Search for the cell housing the specified text and yield its [x, y] center coordinate. 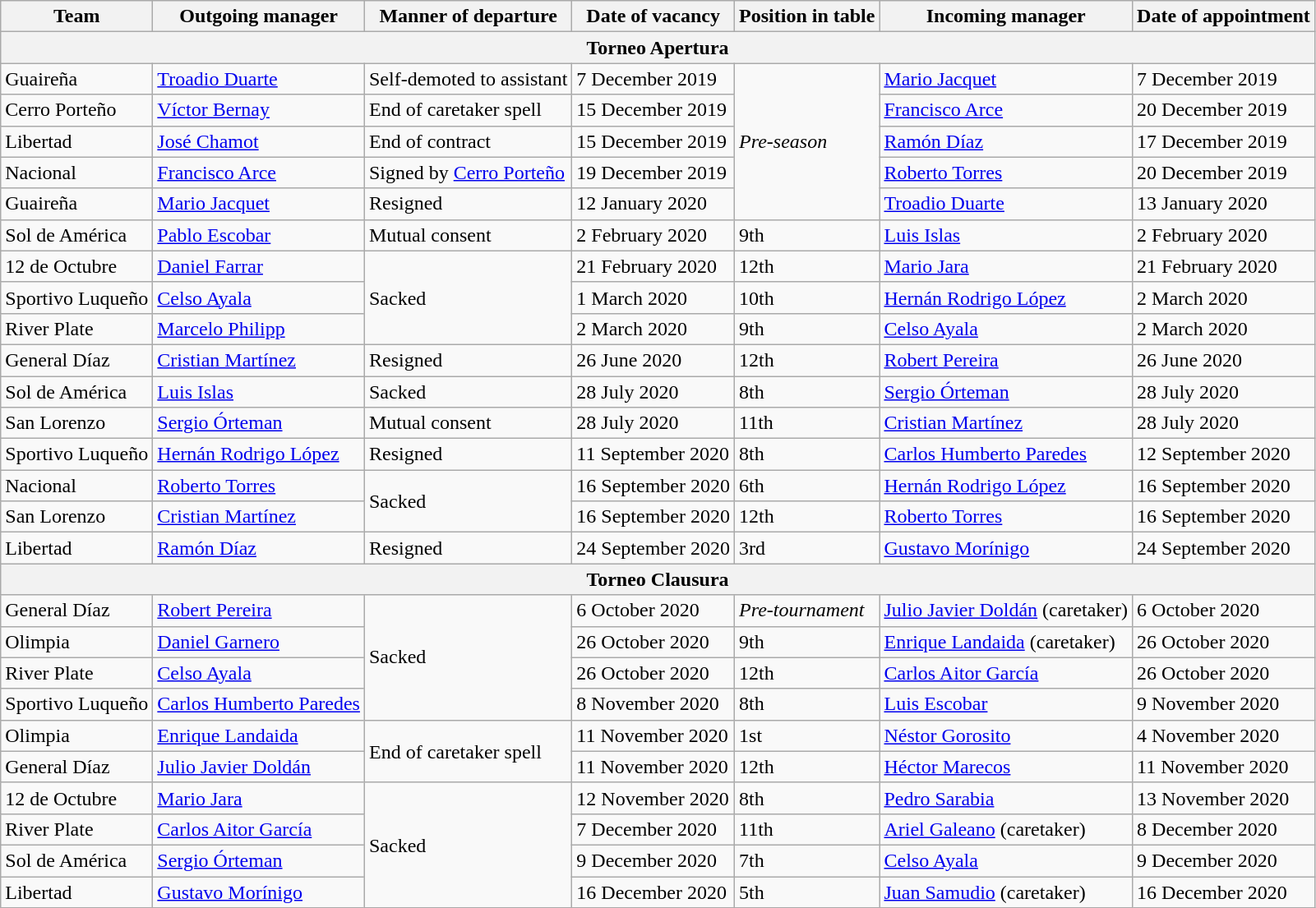
Team [77, 16]
17 December 2019 [1224, 141]
Ariel Galeano (caretaker) [1006, 829]
8 November 2020 [653, 704]
Outgoing manager [259, 16]
12 September 2020 [1224, 454]
Manner of departure [468, 16]
Cerro Porteño [77, 110]
10th [807, 297]
7 December 2020 [653, 829]
3rd [807, 548]
Víctor Bernay [259, 110]
Date of appointment [1224, 16]
Marcelo Philipp [259, 329]
Date of vacancy [653, 16]
8 December 2020 [1224, 829]
Juan Samudio (caretaker) [1006, 892]
Daniel Farrar [259, 266]
13 January 2020 [1224, 204]
Luis Escobar [1006, 704]
Pre-tournament [807, 611]
4 November 2020 [1224, 735]
5th [807, 892]
Torneo Apertura [658, 48]
Pablo Escobar [259, 235]
Daniel Garnero [259, 642]
Julio Javier Doldán [259, 767]
7th [807, 860]
9 November 2020 [1224, 704]
Incoming manager [1006, 16]
11 September 2020 [653, 454]
Enrique Landaida (caretaker) [1006, 642]
Signed by Cerro Porteño [468, 173]
12 November 2020 [653, 798]
Position in table [807, 16]
12 January 2020 [653, 204]
End of contract [468, 141]
6th [807, 486]
Self-demoted to assistant [468, 79]
1 March 2020 [653, 297]
19 December 2019 [653, 173]
13 November 2020 [1224, 798]
Enrique Landaida [259, 735]
Héctor Marecos [1006, 767]
Torneo Clausura [658, 579]
Julio Javier Doldán (caretaker) [1006, 611]
1st [807, 735]
Néstor Gorosito [1006, 735]
Pedro Sarabia [1006, 798]
José Chamot [259, 141]
Pre-season [807, 141]
